Determine the (x, y) coordinate at the center of the cell enclosing the given text.  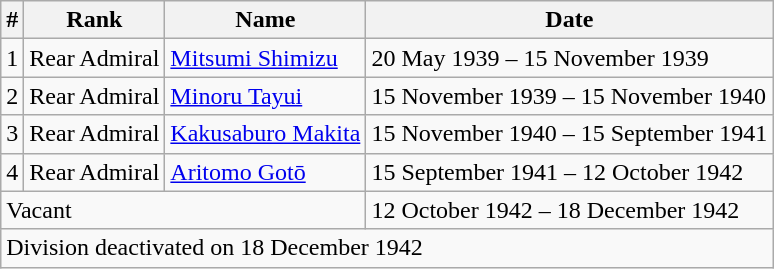
Mitsumi Shimizu (266, 58)
15 November 1940 – 15 September 1941 (570, 134)
Division deactivated on 18 December 1942 (387, 248)
Aritomo Gotō (266, 172)
Name (266, 20)
Minoru Tayui (266, 96)
3 (12, 134)
15 September 1941 – 12 October 1942 (570, 172)
4 (12, 172)
1 (12, 58)
12 October 1942 – 18 December 1942 (570, 210)
Vacant (184, 210)
15 November 1939 – 15 November 1940 (570, 96)
2 (12, 96)
Rank (94, 20)
Kakusaburo Makita (266, 134)
Date (570, 20)
# (12, 20)
20 May 1939 – 15 November 1939 (570, 58)
